Provide the [x, y] coordinate of the cell's center where the given text is located.  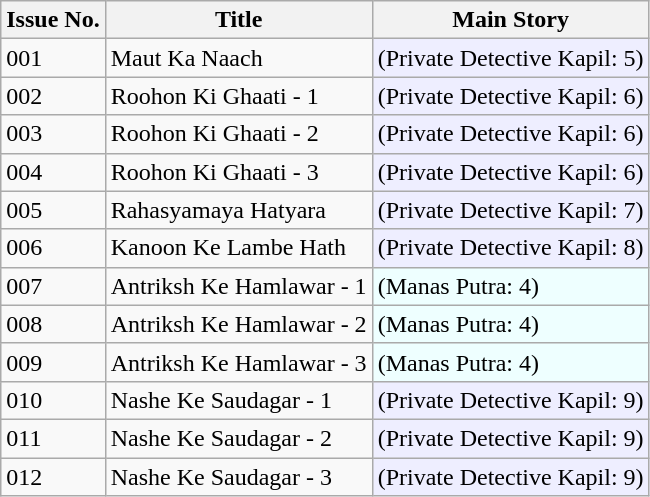
(Private Detective Kapil: 5) [510, 58]
Maut Ka Naach [238, 58]
Main Story [510, 20]
003 [53, 134]
Issue No. [53, 20]
005 [53, 210]
012 [53, 477]
Roohon Ki Ghaati - 2 [238, 134]
(Private Detective Kapil: 7) [510, 210]
Antriksh Ke Hamlawar - 1 [238, 286]
Nashe Ke Saudagar - 1 [238, 400]
001 [53, 58]
011 [53, 438]
Nashe Ke Saudagar - 3 [238, 477]
Rahasyamaya Hatyara [238, 210]
009 [53, 362]
Title [238, 20]
(Private Detective Kapil: 8) [510, 248]
Kanoon Ke Lambe Hath [238, 248]
008 [53, 324]
Nashe Ke Saudagar - 2 [238, 438]
Antriksh Ke Hamlawar - 2 [238, 324]
006 [53, 248]
Antriksh Ke Hamlawar - 3 [238, 362]
007 [53, 286]
Roohon Ki Ghaati - 1 [238, 96]
002 [53, 96]
004 [53, 172]
010 [53, 400]
Roohon Ki Ghaati - 3 [238, 172]
